Return [x, y] of the center of cell containing provided text 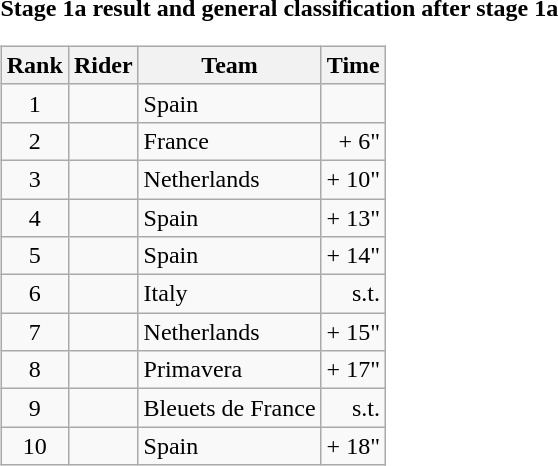
Primavera [230, 370]
3 [34, 179]
+ 17" [353, 370]
France [230, 141]
7 [34, 332]
Bleuets de France [230, 408]
+ 6" [353, 141]
+ 15" [353, 332]
+ 14" [353, 256]
+ 10" [353, 179]
10 [34, 446]
8 [34, 370]
+ 13" [353, 217]
5 [34, 256]
6 [34, 294]
1 [34, 103]
Italy [230, 294]
Rank [34, 65]
4 [34, 217]
2 [34, 141]
Time [353, 65]
+ 18" [353, 446]
Rider [103, 65]
Team [230, 65]
9 [34, 408]
